Return the [x, y] coordinate for the center point of the cell that contains the specified text.  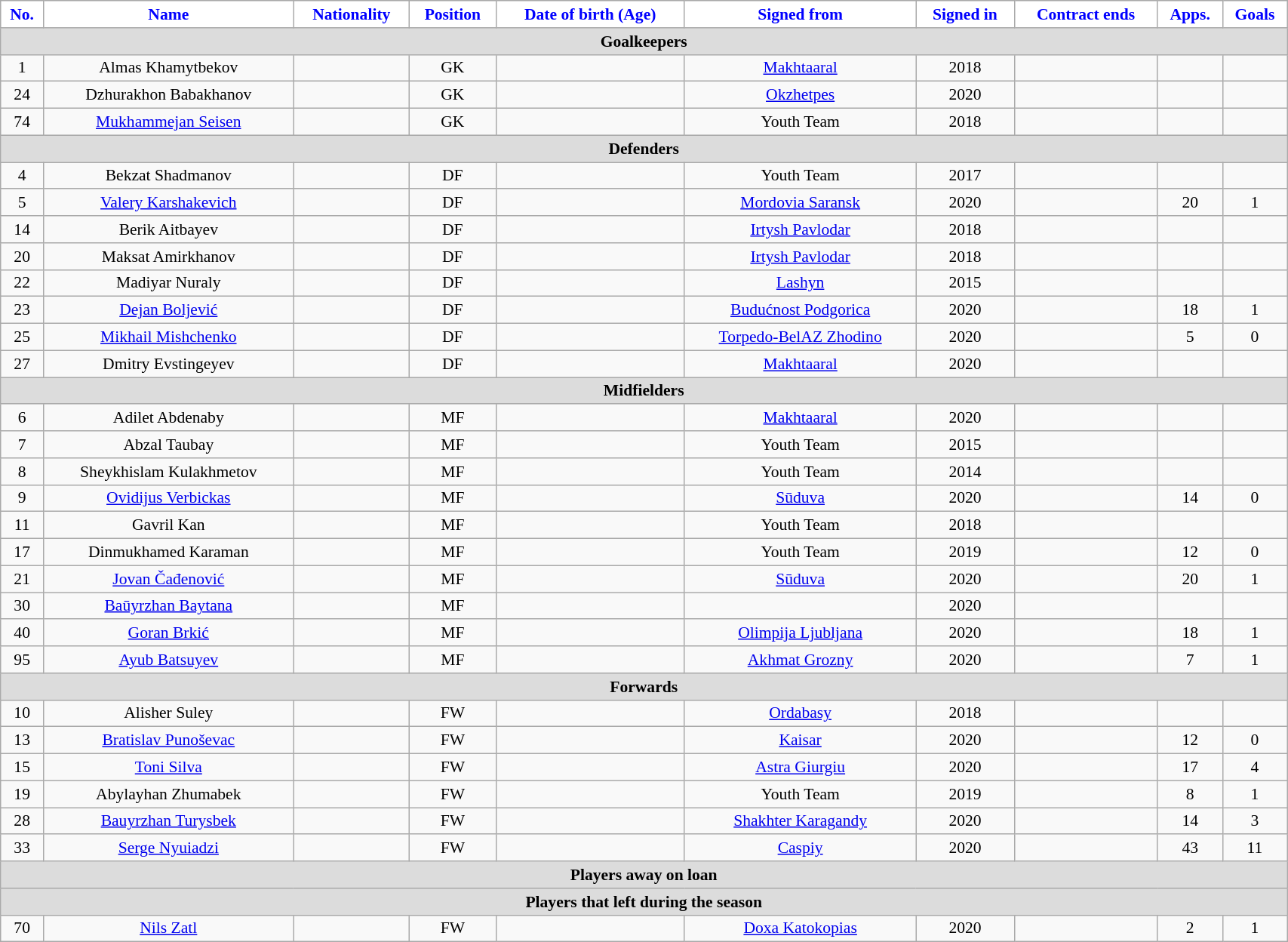
2 [1190, 928]
Serge Nyuiadzi [169, 848]
Forwards [644, 687]
Defenders [644, 149]
27 [23, 364]
Alisher Suley [169, 713]
Goals [1254, 14]
Akhmat Grozny [800, 660]
Sheykhislam Kulakhmetov [169, 472]
Apps. [1190, 14]
Lashyn [800, 283]
Jovan Čađenović [169, 579]
Mikhail Mishchenko [169, 337]
74 [23, 122]
Contract ends [1086, 14]
Baūyrzhan Baytana [169, 606]
Signed from [800, 14]
28 [23, 821]
10 [23, 713]
13 [23, 740]
Dzhurakhon Babakhanov [169, 95]
Dejan Boljević [169, 310]
Adilet Abdenaby [169, 418]
Ordabasy [800, 713]
Olimpija Ljubljana [800, 633]
Valery Karshakevich [169, 203]
24 [23, 95]
Torpedo-BelAZ Zhodino [800, 337]
40 [23, 633]
25 [23, 337]
2014 [965, 472]
Bauyrzhan Turysbek [169, 821]
Bekzat Shadmanov [169, 176]
3 [1254, 821]
33 [23, 848]
21 [23, 579]
30 [23, 606]
Gavril Kan [169, 525]
Doxa Katokopias [800, 928]
Midfielders [644, 391]
Dmitry Evstingeyev [169, 364]
Almas Khamytbekov [169, 68]
9 [23, 498]
Name [169, 14]
Goran Brkić [169, 633]
No. [23, 14]
Caspiy [800, 848]
Signed in [965, 14]
Nils Zatl [169, 928]
Date of birth (Age) [590, 14]
Abzal Taubay [169, 445]
70 [23, 928]
Toni Silva [169, 768]
Okzhetpes [800, 95]
Ayub Batsuyev [169, 660]
Ovidijus Verbickas [169, 498]
Maksat Amirkhanov [169, 257]
Position [453, 14]
Budućnost Podgorica [800, 310]
Goalkeepers [644, 42]
19 [23, 794]
Berik Aitbayev [169, 229]
Mordovia Saransk [800, 203]
6 [23, 418]
22 [23, 283]
Bratislav Punoševac [169, 740]
Kaisar [800, 740]
Dinmukhamed Karaman [169, 553]
Astra Giurgiu [800, 768]
15 [23, 768]
Shakhter Karagandy [800, 821]
Players away on loan [644, 875]
43 [1190, 848]
23 [23, 310]
Players that left during the season [644, 902]
2017 [965, 176]
95 [23, 660]
Madiyar Nuraly [169, 283]
Abylayhan Zhumabek [169, 794]
Nationality [352, 14]
Mukhammejan Seisen [169, 122]
